Search for the cell housing the specified text and yield its [X, Y] center coordinate. 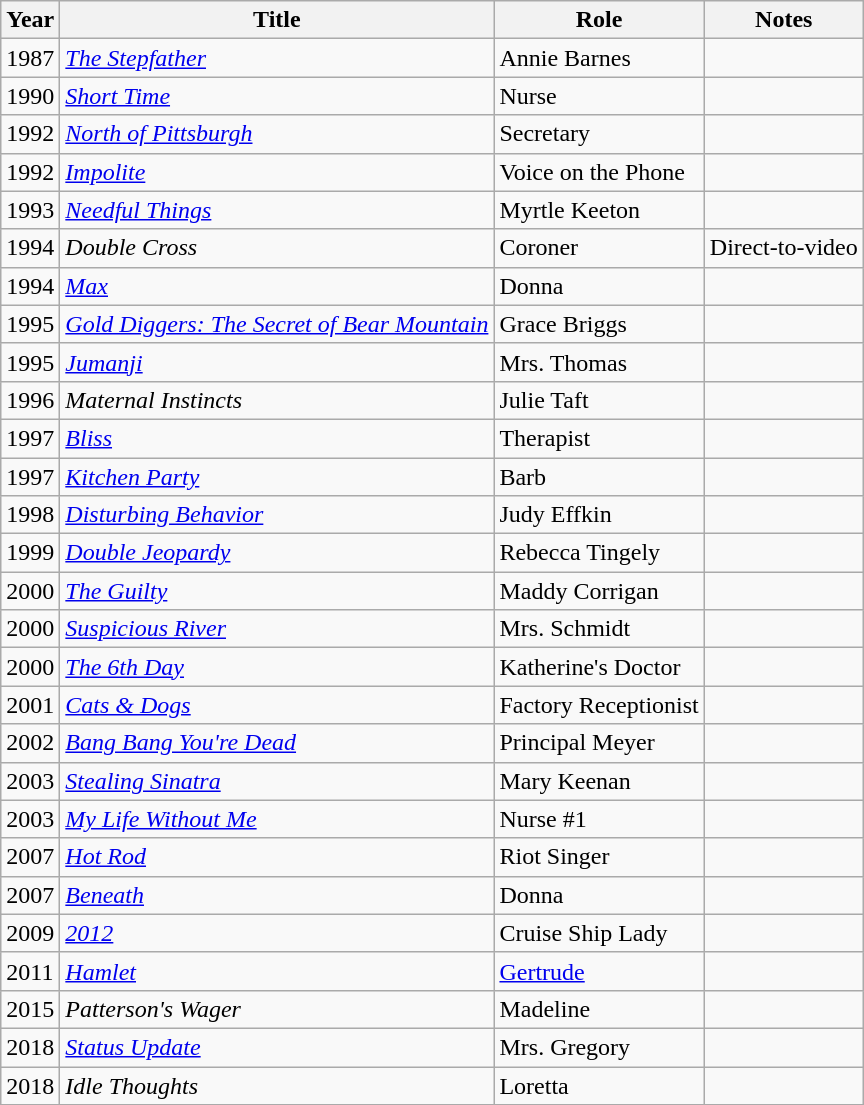
Title [277, 20]
Hot Rod [277, 857]
Voice on the Phone [599, 172]
Kitchen Party [277, 477]
Year [30, 20]
Mrs. Gregory [599, 1047]
2011 [30, 971]
Factory Receptionist [599, 705]
North of Pittsburgh [277, 134]
1996 [30, 400]
Suspicious River [277, 629]
Beneath [277, 895]
Notes [784, 20]
Maddy Corrigan [599, 591]
Maternal Instincts [277, 400]
1993 [30, 210]
Annie Barnes [599, 58]
Mrs. Schmidt [599, 629]
Madeline [599, 1009]
Cats & Dogs [277, 705]
Short Time [277, 96]
2001 [30, 705]
Rebecca Tingely [599, 553]
Mary Keenan [599, 781]
Riot Singer [599, 857]
Therapist [599, 438]
Principal Meyer [599, 743]
Stealing Sinatra [277, 781]
The 6th Day [277, 667]
Secretary [599, 134]
Myrtle Keeton [599, 210]
2012 [277, 933]
Idle Thoughts [277, 1085]
Status Update [277, 1047]
Gold Diggers: The Secret of Bear Mountain [277, 324]
Direct-to-video [784, 248]
Coroner [599, 248]
Needful Things [277, 210]
Judy Effkin [599, 515]
Bang Bang You're Dead [277, 743]
1987 [30, 58]
Role [599, 20]
Jumanji [277, 362]
1990 [30, 96]
2009 [30, 933]
Nurse [599, 96]
My Life Without Me [277, 819]
Gertrude [599, 971]
Mrs. Thomas [599, 362]
Bliss [277, 438]
Impolite [277, 172]
Barb [599, 477]
Loretta [599, 1085]
2002 [30, 743]
Hamlet [277, 971]
Katherine's Doctor [599, 667]
Patterson's Wager [277, 1009]
Nurse #1 [599, 819]
Double Jeopardy [277, 553]
Cruise Ship Lady [599, 933]
Julie Taft [599, 400]
Max [277, 286]
Double Cross [277, 248]
2015 [30, 1009]
1998 [30, 515]
Grace Briggs [599, 324]
The Stepfather [277, 58]
Disturbing Behavior [277, 515]
1999 [30, 553]
The Guilty [277, 591]
